Locate the cell with the specified text and output its [x, y] center coordinate. 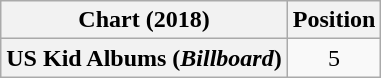
5 [334, 58]
US Kid Albums (Billboard) [144, 58]
Position [334, 20]
Chart (2018) [144, 20]
